From the cell containing the given text, extract its center point as [x, y] coordinate. 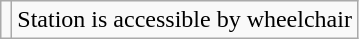
Station is accessible by wheelchair [185, 20]
